Determine the [X, Y] coordinate at the center of the cell enclosing the given text.  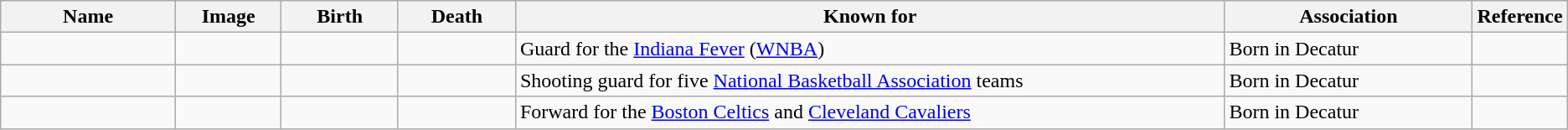
Birth [340, 17]
Guard for the Indiana Fever (WNBA) [869, 49]
Forward for the Boston Celtics and Cleveland Cavaliers [869, 112]
Known for [869, 17]
Name [89, 17]
Reference [1519, 17]
Image [228, 17]
Shooting guard for five National Basketball Association teams [869, 81]
Association [1349, 17]
Death [456, 17]
